Locate the cell with the specified text and output its (x, y) center coordinate. 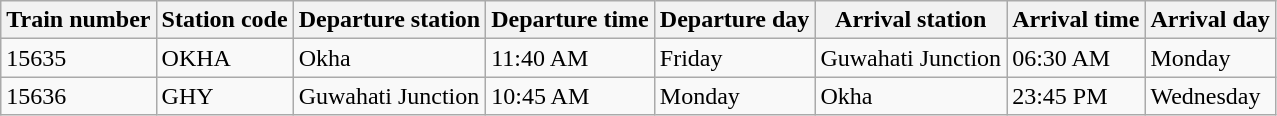
Departure time (570, 20)
GHY (224, 96)
Arrival station (911, 20)
10:45 AM (570, 96)
Arrival day (1210, 20)
Departure day (734, 20)
Departure station (390, 20)
23:45 PM (1076, 96)
Friday (734, 58)
15636 (78, 96)
OKHA (224, 58)
Arrival time (1076, 20)
Station code (224, 20)
11:40 AM (570, 58)
Train number (78, 20)
15635 (78, 58)
06:30 AM (1076, 58)
Wednesday (1210, 96)
